Locate the cell with the specified text and output its (X, Y) center coordinate. 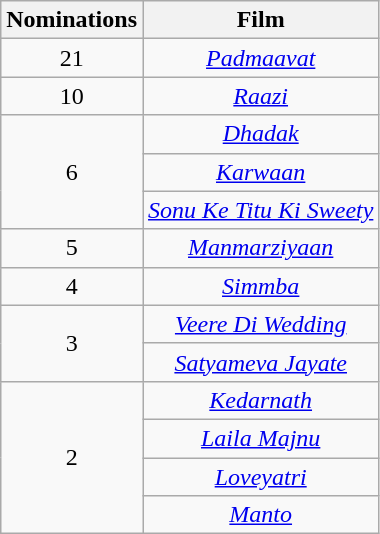
Simmba (260, 286)
21 (72, 58)
Karwaan (260, 172)
6 (72, 172)
Laila Majnu (260, 438)
Raazi (260, 96)
3 (72, 343)
Sonu Ke Titu Ki Sweety (260, 210)
Film (260, 20)
Loveyatri (260, 477)
5 (72, 248)
10 (72, 96)
Dhadak (260, 134)
Kedarnath (260, 400)
Padmaavat (260, 58)
4 (72, 286)
2 (72, 457)
Manmarziyaan (260, 248)
Nominations (72, 20)
Satyameva Jayate (260, 362)
Veere Di Wedding (260, 324)
Manto (260, 515)
